From the cell containing the given text, extract its center point as (X, Y) coordinate. 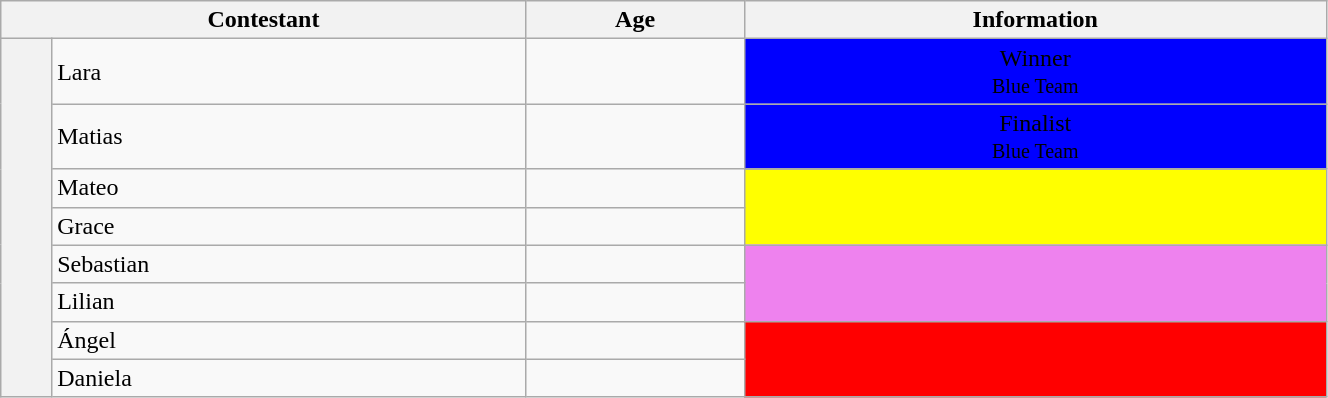
Contestant (264, 20)
Grace (289, 226)
FinalistBlue Team (1035, 136)
Daniela (289, 378)
Information (1035, 20)
Mateo (289, 188)
Sebastian (289, 264)
Matias (289, 136)
Ángel (289, 340)
Lara (289, 72)
WinnerBlue Team (1035, 72)
Age (635, 20)
Lilian (289, 302)
